Pinpoint the cell where the given text exists, returning its [X, Y] midpoint coordinate. 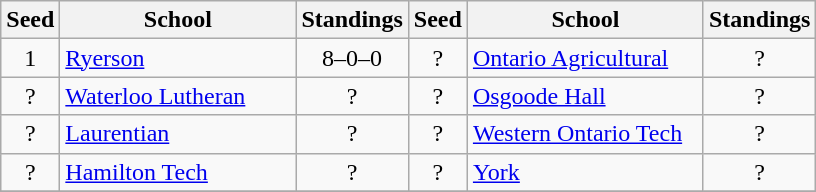
Ryerson [178, 58]
1 [30, 58]
Ontario Agricultural [585, 58]
Waterloo Lutheran [178, 96]
Osgoode Hall [585, 96]
Western Ontario Tech [585, 134]
Laurentian [178, 134]
York [585, 172]
8–0–0 [352, 58]
Hamilton Tech [178, 172]
